Search for the cell housing the specified text and yield its [x, y] center coordinate. 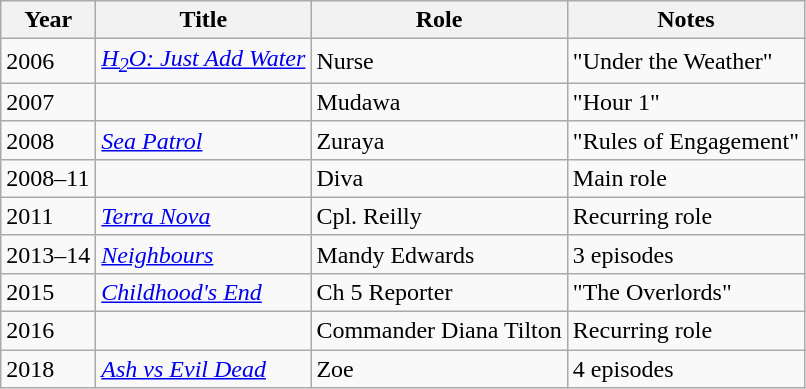
2018 [48, 369]
Mudawa [439, 102]
Ch 5 Reporter [439, 292]
"The Overlords" [686, 292]
2008 [48, 140]
2008–11 [48, 178]
2013–14 [48, 254]
"Hour 1" [686, 102]
Main role [686, 178]
Neighbours [204, 254]
Terra Nova [204, 216]
Notes [686, 20]
Mandy Edwards [439, 254]
Nurse [439, 61]
"Rules of Engagement" [686, 140]
Zoe [439, 369]
Year [48, 20]
Zuraya [439, 140]
2007 [48, 102]
Sea Patrol [204, 140]
Title [204, 20]
Commander Diana Tilton [439, 331]
Childhood's End [204, 292]
Role [439, 20]
Ash vs Evil Dead [204, 369]
H2O: Just Add Water [204, 61]
Cpl. Reilly [439, 216]
"Under the Weather" [686, 61]
2011 [48, 216]
Diva [439, 178]
4 episodes [686, 369]
2006 [48, 61]
2016 [48, 331]
3 episodes [686, 254]
2015 [48, 292]
